Detect which cell encompasses the target text, then output its (x, y) center coordinate. 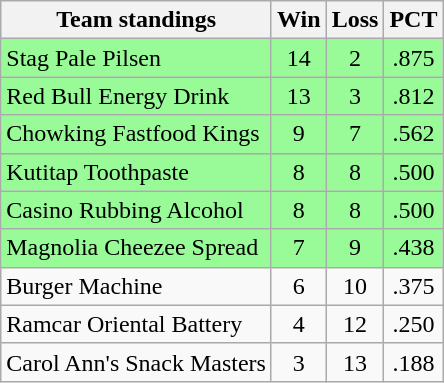
Loss (355, 20)
PCT (414, 20)
Win (298, 20)
10 (355, 286)
6 (298, 286)
4 (298, 324)
.562 (414, 134)
.438 (414, 248)
.375 (414, 286)
.812 (414, 96)
Casino Rubbing Alcohol (136, 210)
Ramcar Oriental Battery (136, 324)
Team standings (136, 20)
.250 (414, 324)
12 (355, 324)
.188 (414, 362)
.875 (414, 58)
14 (298, 58)
Burger Machine (136, 286)
Magnolia Cheezee Spread (136, 248)
Kutitap Toothpaste (136, 172)
Stag Pale Pilsen (136, 58)
Carol Ann's Snack Masters (136, 362)
2 (355, 58)
Chowking Fastfood Kings (136, 134)
Red Bull Energy Drink (136, 96)
